Pinpoint the cell where the given text exists, returning its (X, Y) midpoint coordinate. 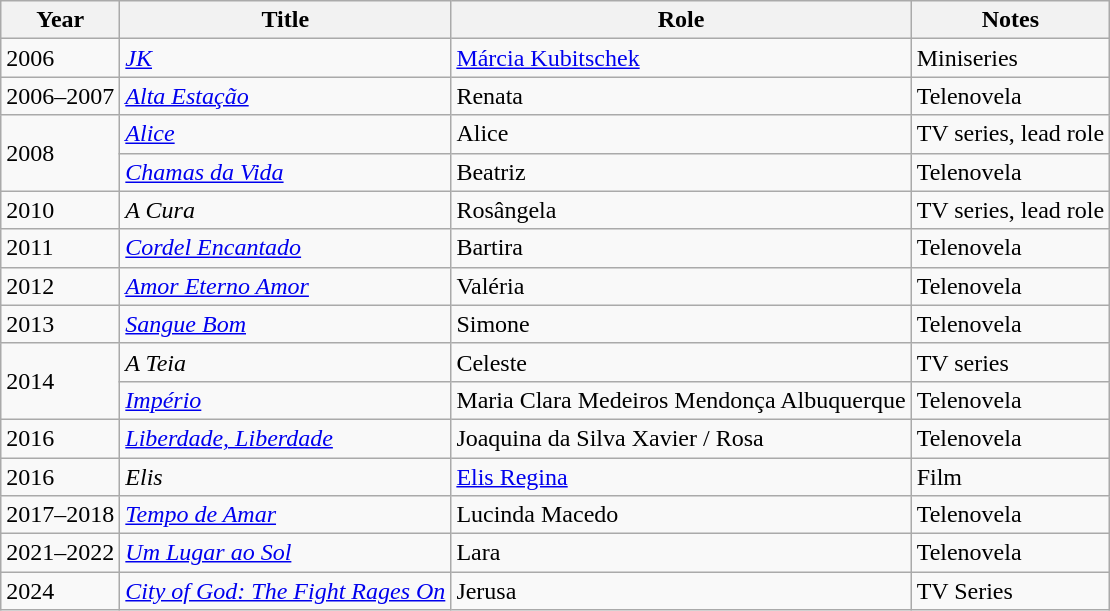
Beatriz (681, 172)
Lucinda Macedo (681, 515)
Alta Estação (286, 96)
Sangue Bom (286, 324)
Um Lugar ao Sol (286, 553)
2006 (60, 58)
2024 (60, 591)
TV series (1010, 362)
Miniseries (1010, 58)
Valéria (681, 286)
JK (286, 58)
TV Series (1010, 591)
Rosângela (681, 210)
A Cura (286, 210)
Amor Eterno Amor (286, 286)
Renata (681, 96)
Joaquina da Silva Xavier / Rosa (681, 438)
2008 (60, 153)
2013 (60, 324)
2017–2018 (60, 515)
Maria Clara Medeiros Mendonça Albuquerque (681, 400)
Elis Regina (681, 477)
Notes (1010, 20)
Year (60, 20)
Lara (681, 553)
Elis (286, 477)
City of God: The Fight Rages On (286, 591)
2010 (60, 210)
2012 (60, 286)
2021–2022 (60, 553)
2014 (60, 381)
Jerusa (681, 591)
Simone (681, 324)
Império (286, 400)
Title (286, 20)
A Teia (286, 362)
Celeste (681, 362)
Role (681, 20)
2006–2007 (60, 96)
Chamas da Vida (286, 172)
Film (1010, 477)
Cordel Encantado (286, 248)
Bartira (681, 248)
Márcia Kubitschek (681, 58)
Tempo de Amar (286, 515)
2011 (60, 248)
Liberdade, Liberdade (286, 438)
